Scan for the cell matching the given text and deliver its (X, Y) coordinate at center. 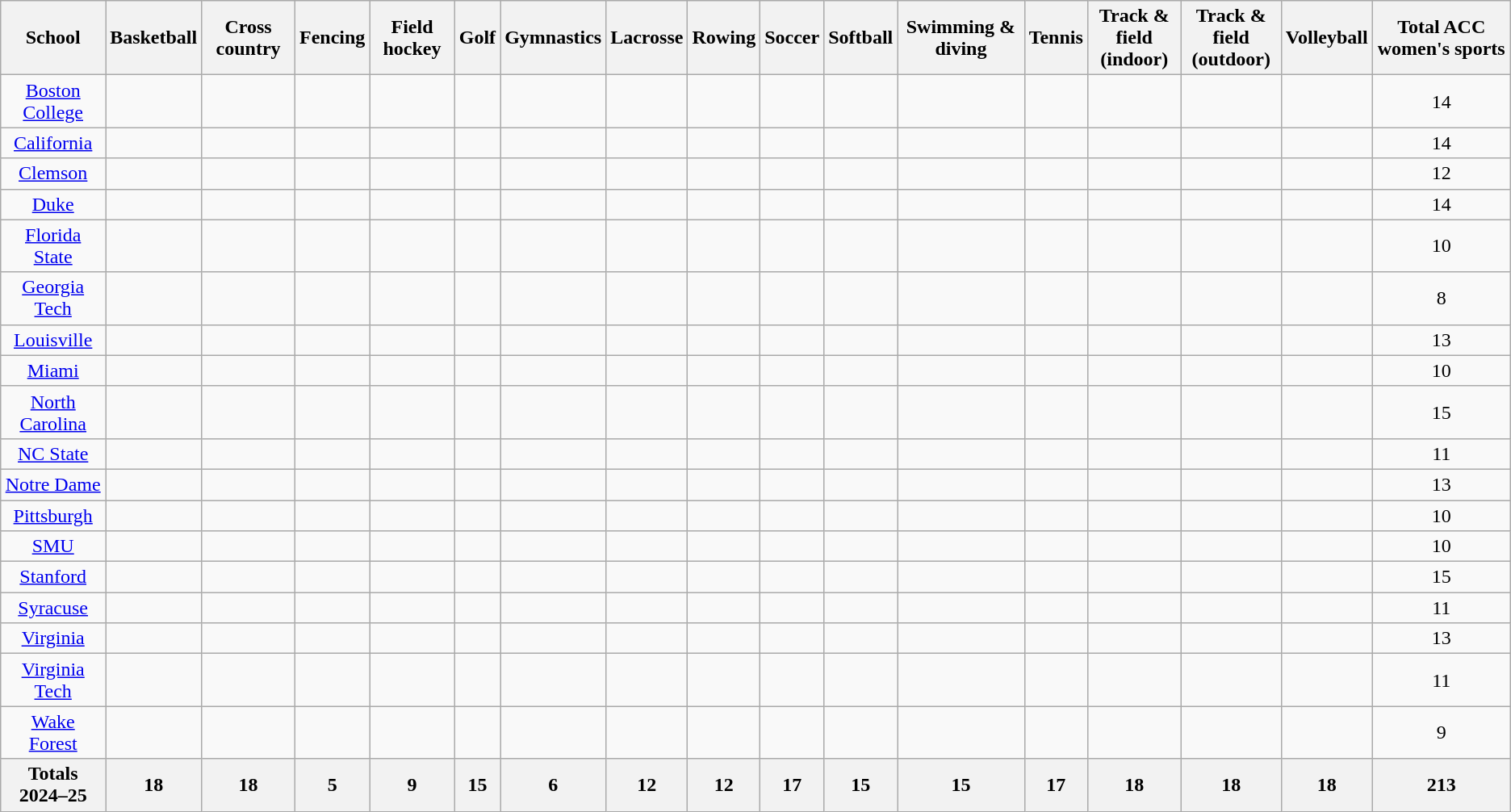
5 (332, 785)
Notre Dame (53, 484)
Golf (477, 38)
Fencing (332, 38)
Wake Forest (53, 733)
8 (1442, 299)
North Carolina (53, 412)
Total ACC women's sports (1442, 38)
NC State (53, 454)
Lacrosse (647, 38)
213 (1442, 785)
Virginia (53, 638)
Florida State (53, 245)
Field hockey (412, 38)
Duke (53, 204)
SMU (53, 546)
Gymnastics (554, 38)
Softball (860, 38)
Virginia Tech (53, 680)
Stanford (53, 577)
Clemson (53, 174)
Track & field(indoor) (1134, 38)
Totals 2024–25 (53, 785)
Soccer (793, 38)
Georgia Tech (53, 299)
School (53, 38)
Miami (53, 370)
Syracuse (53, 608)
Rowing (724, 38)
6 (554, 785)
California (53, 143)
Cross country (249, 38)
Track & field(outdoor) (1231, 38)
Volleyball (1327, 38)
Pittsburgh (53, 516)
Tennis (1056, 38)
Basketball (153, 38)
Boston College (53, 102)
Louisville (53, 340)
Swimming & diving (961, 38)
